From the cell containing the given text, extract its center point as (X, Y) coordinate. 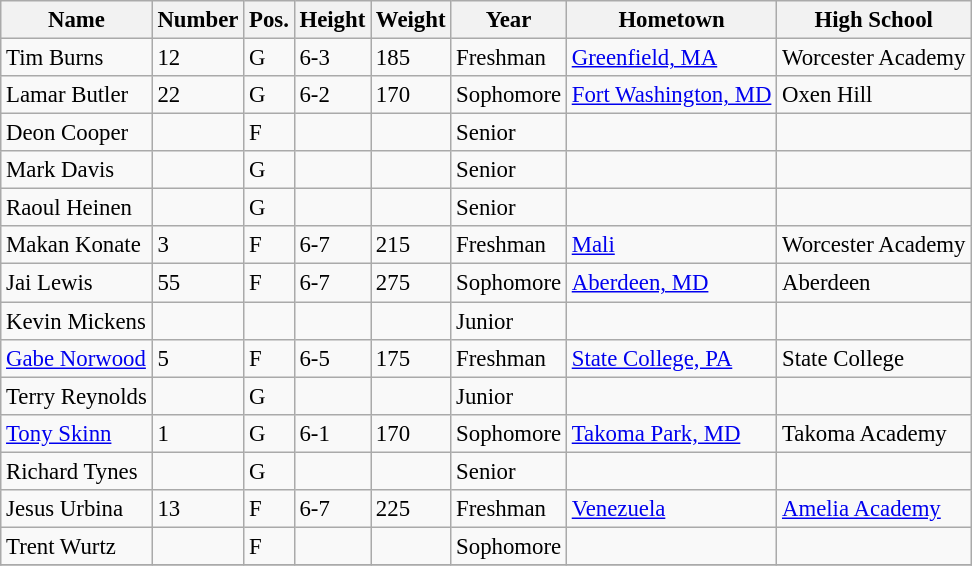
Year (509, 20)
Terry Reynolds (76, 396)
Mali (671, 245)
Richard Tynes (76, 471)
Trent Wurtz (76, 546)
Mark Davis (76, 170)
5 (198, 358)
Deon Cooper (76, 133)
Greenfield, MA (671, 58)
6-5 (332, 358)
Kevin Mickens (76, 321)
High School (874, 20)
Number (198, 20)
Name (76, 20)
Weight (411, 20)
Jesus Urbina (76, 509)
Fort Washington, MD (671, 95)
Venezuela (671, 509)
185 (411, 58)
1 (198, 433)
215 (411, 245)
Jai Lewis (76, 283)
3 (198, 245)
Raoul Heinen (76, 208)
225 (411, 509)
State College, PA (671, 358)
Aberdeen, MD (671, 283)
Takoma Park, MD (671, 433)
Oxen Hill (874, 95)
6-3 (332, 58)
Height (332, 20)
Lamar Butler (76, 95)
55 (198, 283)
Takoma Academy (874, 433)
Tim Burns (76, 58)
6-2 (332, 95)
Hometown (671, 20)
275 (411, 283)
Aberdeen (874, 283)
Makan Konate (76, 245)
State College (874, 358)
Amelia Academy (874, 509)
22 (198, 95)
Pos. (269, 20)
Tony Skinn (76, 433)
13 (198, 509)
175 (411, 358)
6-1 (332, 433)
Gabe Norwood (76, 358)
12 (198, 58)
